Identify which cell holds the provided text, then report its (X, Y) central coordinate. 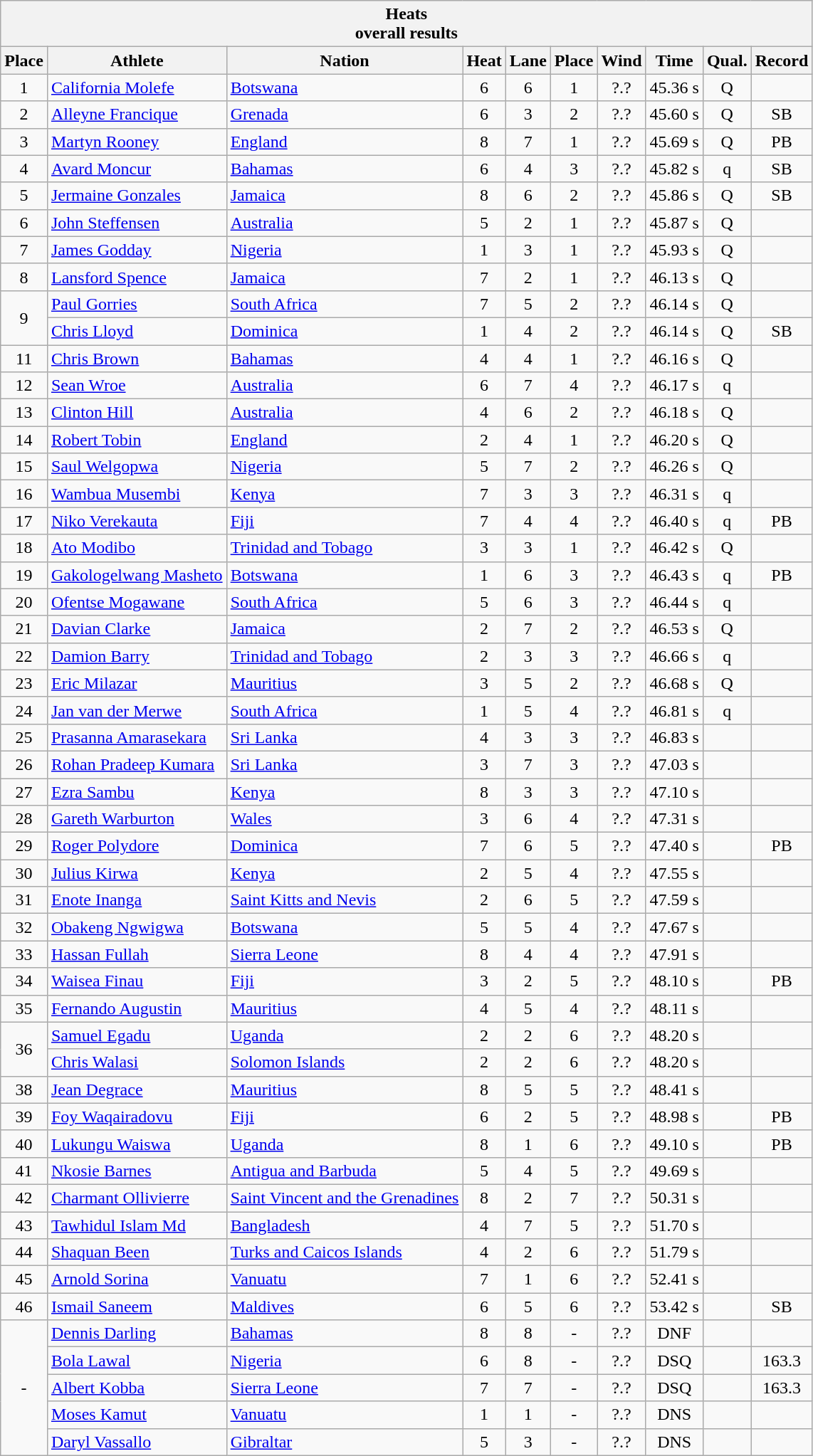
45.69 s (674, 142)
Heats overall results (406, 24)
50.31 s (674, 1198)
9 (24, 317)
42 (24, 1198)
14 (24, 440)
31 (24, 900)
47.10 s (674, 792)
Jean Degrace (137, 1090)
Saint Kitts and Nevis (345, 900)
27 (24, 792)
38 (24, 1090)
Record (782, 60)
Daryl Vassallo (137, 1442)
Damion Barry (137, 656)
John Steffensen (137, 223)
Antigua and Barbuda (345, 1171)
29 (24, 846)
Arnold Sorina (137, 1280)
Hassan Fullah (137, 954)
46.42 s (674, 548)
25 (24, 737)
Wind (621, 60)
Lukungu Waiswa (137, 1144)
48.10 s (674, 981)
Chris Lloyd (137, 331)
Rohan Pradeep Kumara (137, 764)
Jermaine Gonzales (137, 196)
Athlete (137, 60)
46.43 s (674, 575)
32 (24, 927)
Wambua Musembi (137, 494)
34 (24, 981)
Solomon Islands (345, 1062)
46.40 s (674, 521)
40 (24, 1144)
Ezra Sambu (137, 792)
46 (24, 1307)
18 (24, 548)
Jan van der Merwe (137, 710)
19 (24, 575)
Fernando Augustin (137, 1008)
Obakeng Ngwigwa (137, 927)
Time (674, 60)
Avard Moncur (137, 169)
Enote Inanga (137, 900)
28 (24, 819)
Eric Milazar (137, 683)
Samuel Egadu (137, 1035)
20 (24, 602)
46.53 s (674, 629)
Martyn Rooney (137, 142)
Moses Kamut (137, 1415)
Tawhidul Islam Md (137, 1225)
Gibraltar (345, 1442)
47.91 s (674, 954)
Chris Walasi (137, 1062)
30 (24, 873)
16 (24, 494)
49.10 s (674, 1144)
15 (24, 467)
Bola Lawal (137, 1361)
Nation (345, 60)
48.98 s (674, 1117)
48.41 s (674, 1090)
47.55 s (674, 873)
21 (24, 629)
Wales (345, 819)
45.86 s (674, 196)
Davian Clarke (137, 629)
Chris Brown (137, 358)
Turks and Caicos Islands (345, 1252)
53.42 s (674, 1307)
Lansford Spence (137, 277)
17 (24, 521)
47.59 s (674, 900)
Robert Tobin (137, 440)
Heat (484, 60)
35 (24, 1008)
Bangladesh (345, 1225)
48.11 s (674, 1008)
Charmant Ollivierre (137, 1198)
46.83 s (674, 737)
Qual. (727, 60)
Foy Waqairadovu (137, 1117)
46.31 s (674, 494)
24 (24, 710)
47.31 s (674, 819)
Julius Kirwa (137, 873)
45.60 s (674, 115)
45.36 s (674, 88)
47.03 s (674, 764)
Saul Welgopwa (137, 467)
46.68 s (674, 683)
Prasanna Amarasekara (137, 737)
22 (24, 656)
DNF (674, 1334)
49.69 s (674, 1171)
Dennis Darling (137, 1334)
45.93 s (674, 250)
46.81 s (674, 710)
45.82 s (674, 169)
Ato Modibo (137, 548)
39 (24, 1117)
36 (24, 1049)
Albert Kobba (137, 1388)
Paul Gorries (137, 304)
Niko Verekauta (137, 521)
46.17 s (674, 386)
26 (24, 764)
51.70 s (674, 1225)
46.66 s (674, 656)
Lane (528, 60)
46.13 s (674, 277)
47.40 s (674, 846)
46.20 s (674, 440)
46.18 s (674, 413)
11 (24, 358)
California Molefe (137, 88)
Ismail Saneem (137, 1307)
Clinton Hill (137, 413)
Roger Polydore (137, 846)
Grenada (345, 115)
Maldives (345, 1307)
Gareth Warburton (137, 819)
44 (24, 1252)
James Godday (137, 250)
Gakologelwang Masheto (137, 575)
46.44 s (674, 602)
51.79 s (674, 1252)
Saint Vincent and the Grenadines (345, 1198)
52.41 s (674, 1280)
43 (24, 1225)
45.87 s (674, 223)
13 (24, 413)
12 (24, 386)
46.16 s (674, 358)
46.26 s (674, 467)
Waisea Finau (137, 981)
Alleyne Francique (137, 115)
33 (24, 954)
23 (24, 683)
Nkosie Barnes (137, 1171)
41 (24, 1171)
45 (24, 1280)
47.67 s (674, 927)
Shaquan Been (137, 1252)
Ofentse Mogawane (137, 602)
Sean Wroe (137, 386)
